Identify which cell holds the provided text, then report its [x, y] central coordinate. 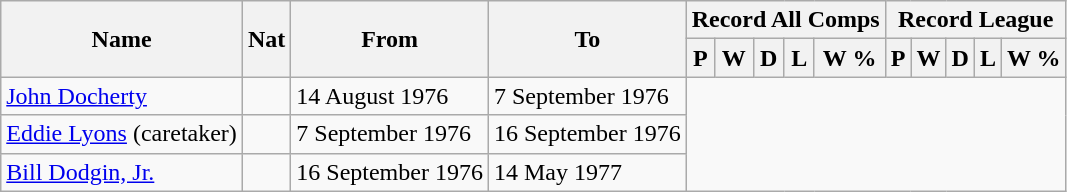
14 August 1976 [390, 96]
Record All Comps [786, 20]
John Docherty [122, 96]
Bill Dodgin, Jr. [122, 172]
Nat [266, 39]
To [587, 39]
Eddie Lyons (caretaker) [122, 134]
Name [122, 39]
Record League [976, 20]
14 May 1977 [587, 172]
From [390, 39]
